Scan for the cell matching the given text and deliver its [x, y] coordinate at center. 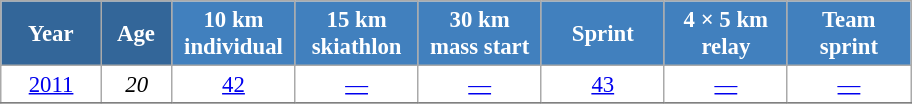
4 × 5 km relay [726, 34]
Year [52, 34]
Sprint [602, 34]
2011 [52, 85]
10 km individual [234, 34]
42 [234, 85]
30 km mass start [480, 34]
Team sprint [848, 34]
20 [136, 85]
43 [602, 85]
15 km skiathlon [356, 34]
Age [136, 34]
